Locate the cell with the specified text and output its (X, Y) center coordinate. 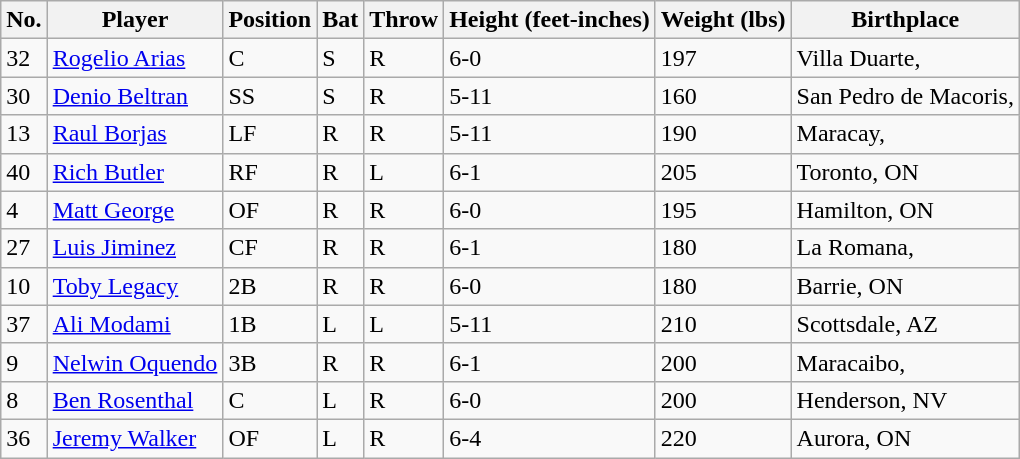
30 (24, 96)
27 (24, 248)
Maracay, (905, 134)
210 (723, 324)
Scottsdale, AZ (905, 324)
205 (723, 172)
Luis Jiminez (135, 248)
Henderson, NV (905, 400)
Rich Butler (135, 172)
195 (723, 210)
32 (24, 58)
Matt George (135, 210)
8 (24, 400)
Bat (340, 20)
CF (270, 248)
Nelwin Oquendo (135, 362)
Villa Duarte, (905, 58)
3B (270, 362)
SS (270, 96)
Maracaibo, (905, 362)
Position (270, 20)
LF (270, 134)
RF (270, 172)
Barrie, ON (905, 286)
6-4 (550, 438)
Jeremy Walker (135, 438)
Birthplace (905, 20)
37 (24, 324)
10 (24, 286)
San Pedro de Macoris, (905, 96)
Weight (lbs) (723, 20)
Denio Beltran (135, 96)
Toronto, ON (905, 172)
40 (24, 172)
Toby Legacy (135, 286)
Ali Modami (135, 324)
9 (24, 362)
36 (24, 438)
197 (723, 58)
Hamilton, ON (905, 210)
160 (723, 96)
Throw (404, 20)
No. (24, 20)
Height (feet-inches) (550, 20)
Ben Rosenthal (135, 400)
190 (723, 134)
Aurora, ON (905, 438)
La Romana, (905, 248)
1B (270, 324)
Raul Borjas (135, 134)
Rogelio Arias (135, 58)
220 (723, 438)
2B (270, 286)
13 (24, 134)
Player (135, 20)
4 (24, 210)
